For the text-containing cell, return its midpoint in (X, Y) coordinate format. 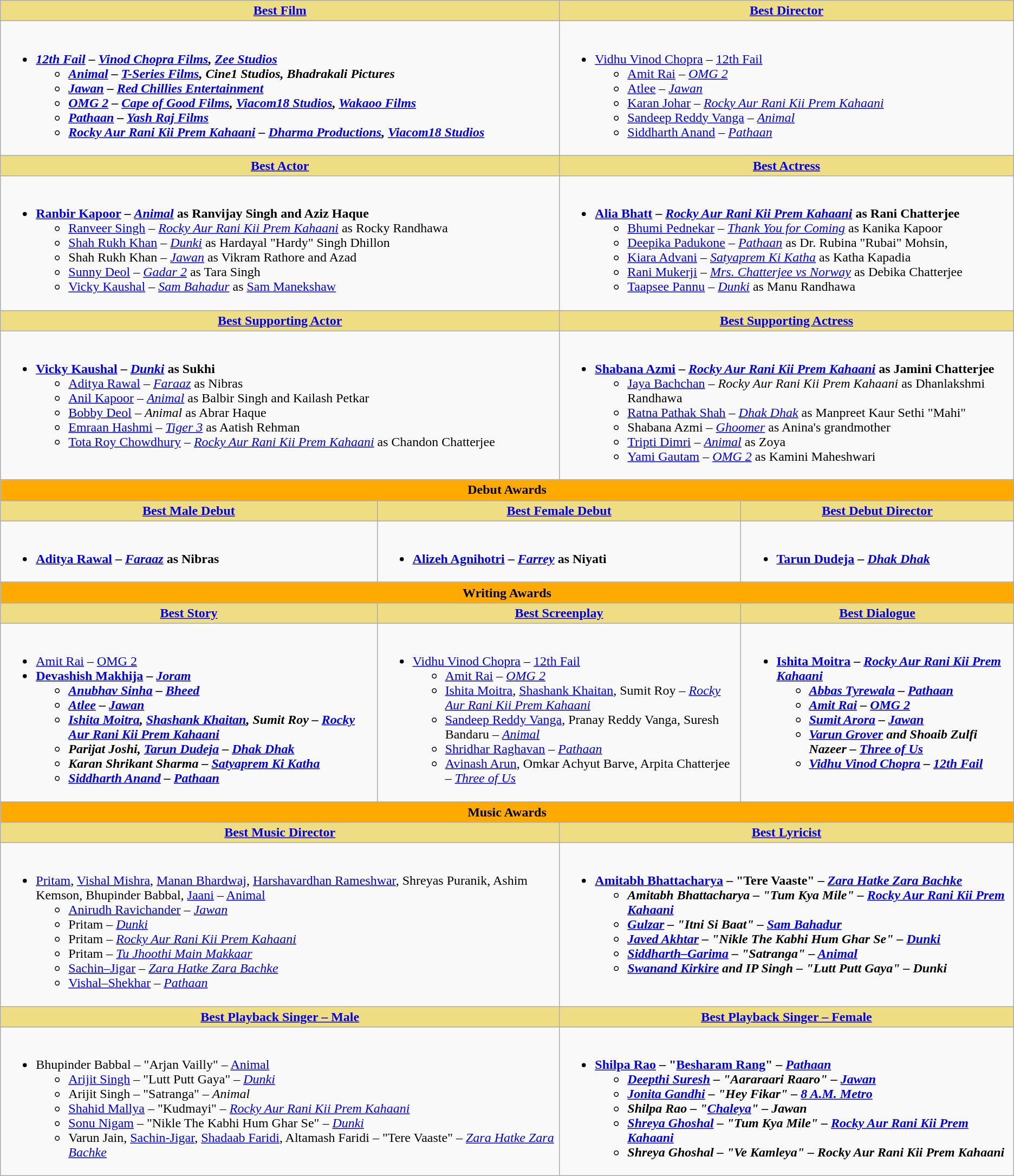
Best Debut Director (877, 511)
Best Director (786, 11)
Debut Awards (507, 490)
Alizeh Agnihotri – Farrey as Niyati (559, 551)
Best Lyricist (786, 833)
Best Actor (280, 166)
Aditya Rawal – Faraaz as Nibras (188, 551)
Best Film (280, 11)
Best Screenplay (559, 613)
Music Awards (507, 812)
Best Music Director (280, 833)
Best Playback Singer – Female (786, 1017)
Best Dialogue (877, 613)
Best Playback Singer – Male (280, 1017)
Best Male Debut (188, 511)
Tarun Dudeja – Dhak Dhak (877, 551)
Best Supporting Actor (280, 321)
Best Story (188, 613)
Best Actress (786, 166)
Best Supporting Actress (786, 321)
Writing Awards (507, 592)
Best Female Debut (559, 511)
